Scan for the cell matching the given text and deliver its (x, y) coordinate at center. 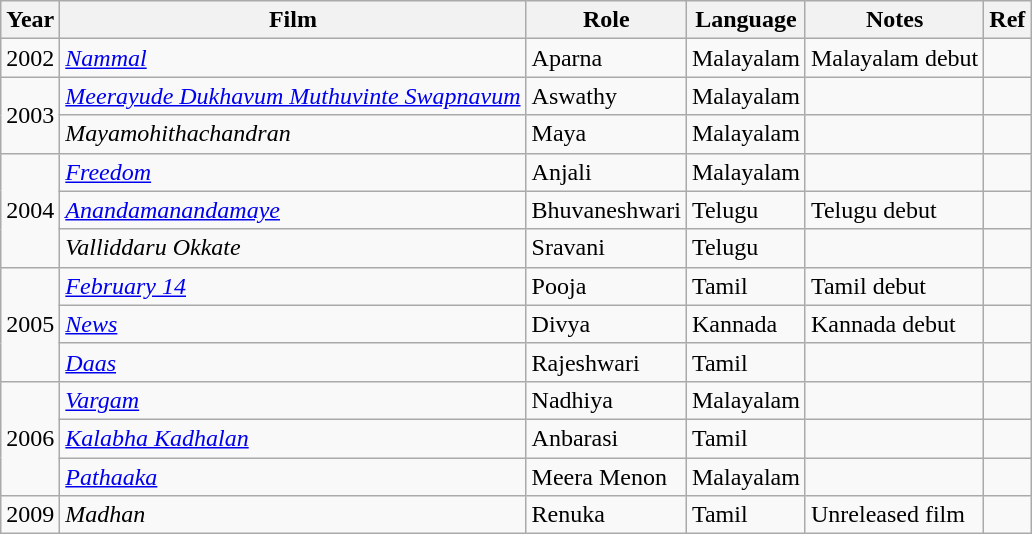
Valliddaru Okkate (293, 248)
Kannada (746, 324)
Year (30, 20)
Anjali (606, 172)
Vargam (293, 400)
2003 (30, 115)
Meerayude Dukhavum Muthuvinte Swapnavum (293, 96)
Tamil debut (894, 286)
Ref (1008, 20)
Role (606, 20)
Mayamohithachandran (293, 134)
Madhan (293, 515)
Kalabha Kadhalan (293, 438)
Sravani (606, 248)
Telugu debut (894, 210)
Aparna (606, 58)
Language (746, 20)
2004 (30, 210)
Malayalam debut (894, 58)
2002 (30, 58)
Maya (606, 134)
2009 (30, 515)
Bhuvaneshwari (606, 210)
Freedom (293, 172)
2006 (30, 438)
Anbarasi (606, 438)
Aswathy (606, 96)
Meera Menon (606, 477)
February 14 (293, 286)
Divya (606, 324)
Pooja (606, 286)
Unreleased film (894, 515)
Film (293, 20)
Anandamanandamaye (293, 210)
News (293, 324)
Nammal (293, 58)
Nadhiya (606, 400)
Renuka (606, 515)
Pathaaka (293, 477)
Notes (894, 20)
Daas (293, 362)
2005 (30, 324)
Kannada debut (894, 324)
Rajeshwari (606, 362)
